Identify which cell holds the provided text, then report its (X, Y) central coordinate. 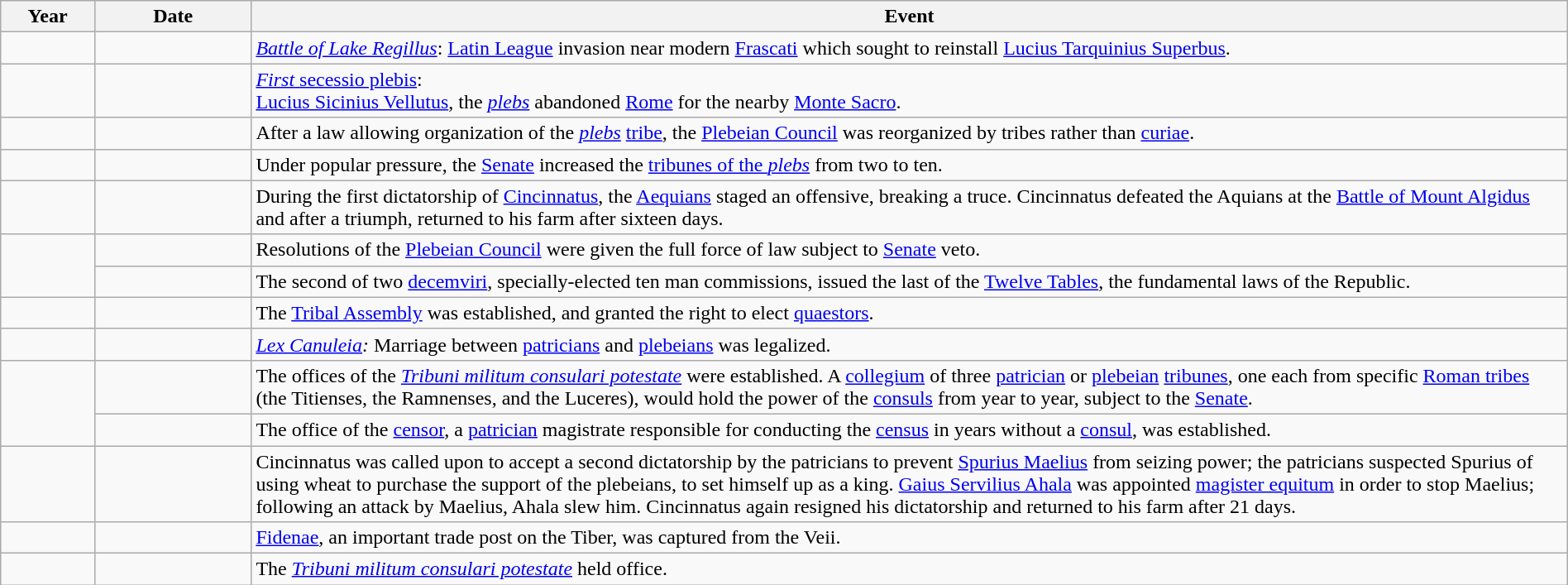
Event (910, 17)
The Tribal Assembly was established, and granted the right to elect quaestors. (910, 313)
The second of two decemviri, specially-elected ten man commissions, issued the last of the Twelve Tables, the fundamental laws of the Republic. (910, 281)
Fidenae, an important trade post on the Tiber, was captured from the Veii. (910, 538)
Lex Canuleia: Marriage between patricians and plebeians was legalized. (910, 344)
After a law allowing organization of the plebs tribe, the Plebeian Council was reorganized by tribes rather than curiae. (910, 133)
First secessio plebis:Lucius Sicinius Vellutus, the plebs abandoned Rome for the nearby Monte Sacro. (910, 91)
Resolutions of the Plebeian Council were given the full force of law subject to Senate veto. (910, 250)
The office of the censor, a patrician magistrate responsible for conducting the census in years without a consul, was established. (910, 429)
Battle of Lake Regillus: Latin League invasion near modern Frascati which sought to reinstall Lucius Tarquinius Superbus. (910, 48)
Under popular pressure, the Senate increased the tribunes of the plebs from two to ten. (910, 165)
Date (172, 17)
The Tribuni militum consulari potestate held office. (910, 569)
Year (48, 17)
